Extract the (x, y) coordinate from the center of the cell holding the provided text.  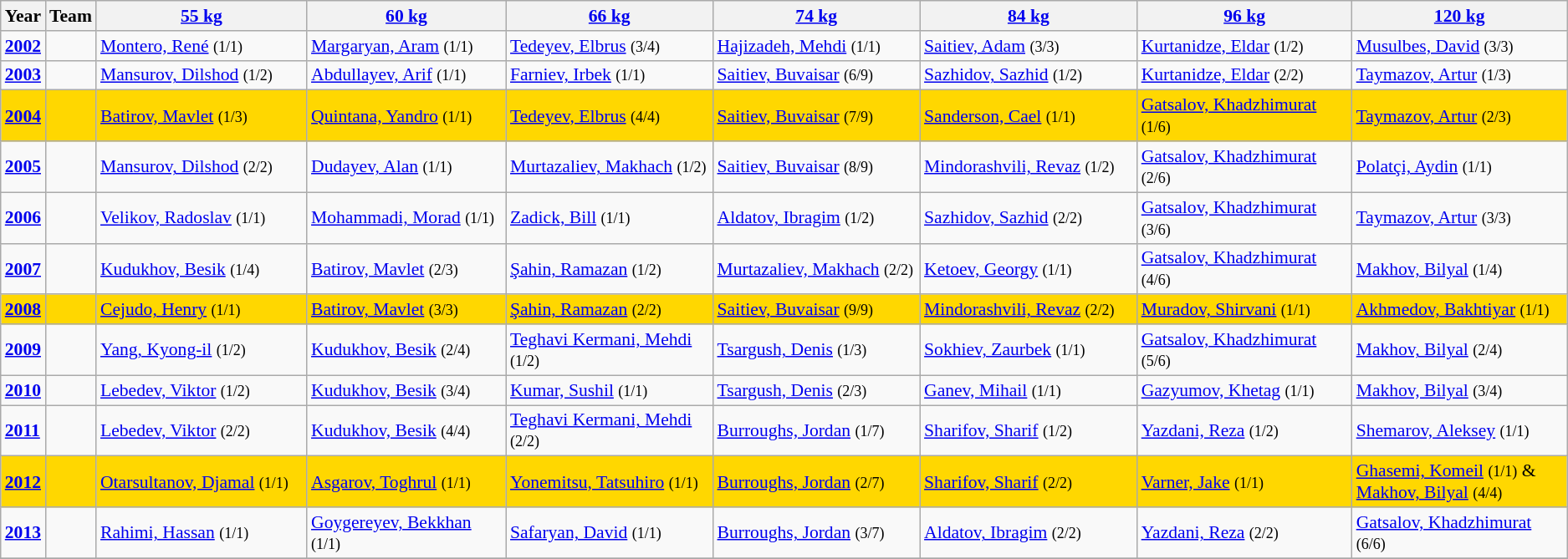
2003 (23, 75)
Ghasemi, Komeil (1/1) & Makhov, Bilyal (4/4) (1460, 481)
Akhmedov, Bakhtiyar (1/1) (1460, 310)
Mindorashvili, Revaz (2/2) (1029, 310)
Burroughs, Jordan (3/7) (816, 533)
Quintana, Yandro (1/1) (406, 115)
Velikov, Radoslav (1/1) (202, 217)
Tsargush, Denis (1/3) (816, 349)
55 kg (202, 16)
Ganev, Mihail (1/1) (1029, 390)
Yazdani, Reza (2/2) (1244, 533)
2009 (23, 349)
Gatsalov, Khadzhimurat (5/6) (1244, 349)
Kurtanidze, Eldar (1/2) (1244, 46)
Sanderson, Cael (1/1) (1029, 115)
Murtazaliev, Makhach (1/2) (610, 167)
2012 (23, 481)
Sazhidov, Sazhid (1/2) (1029, 75)
Burroughs, Jordan (2/7) (816, 481)
Saitiev, Buvaisar (8/9) (816, 167)
Abdullayev, Arif (1/1) (406, 75)
Kumar, Sushil (1/1) (610, 390)
Tedeyev, Elbrus (3/4) (610, 46)
Team (70, 16)
2011 (23, 431)
Gazyumov, Khetag (1/1) (1244, 390)
Shemarov, Aleksey (1/1) (1460, 431)
Aldatov, Ibragim (1/2) (816, 217)
Ketoev, Georgy (1/1) (1029, 269)
Dudayev, Alan (1/1) (406, 167)
Year (23, 16)
Sokhiev, Zaurbek (1/1) (1029, 349)
60 kg (406, 16)
Burroughs, Jordan (1/7) (816, 431)
Kudukhov, Besik (3/4) (406, 390)
2004 (23, 115)
Goygereyev, Bekkhan (1/1) (406, 533)
2006 (23, 217)
2013 (23, 533)
Batirov, Mavlet (3/3) (406, 310)
Şahin, Ramazan (1/2) (610, 269)
2010 (23, 390)
Hajizadeh, Mehdi (1/1) (816, 46)
Makhov, Bilyal (1/4) (1460, 269)
Teghavi Kermani, Mehdi (2/2) (610, 431)
Tedeyev, Elbrus (4/4) (610, 115)
Varner, Jake (1/1) (1244, 481)
Taymazov, Artur (3/3) (1460, 217)
Saitiev, Buvaisar (9/9) (816, 310)
120 kg (1460, 16)
Mohammadi, Morad (1/1) (406, 217)
Yazdani, Reza (1/2) (1244, 431)
Montero, René (1/1) (202, 46)
Asgarov, Toghrul (1/1) (406, 481)
Polatçi, Aydin (1/1) (1460, 167)
Tsargush, Denis (2/3) (816, 390)
Gatsalov, Khadzhimurat (4/6) (1244, 269)
Gatsalov, Khadzhimurat (1/6) (1244, 115)
Mansurov, Dilshod (2/2) (202, 167)
Teghavi Kermani, Mehdi (1/2) (610, 349)
Musulbes, David (3/3) (1460, 46)
2008 (23, 310)
84 kg (1029, 16)
Şahin, Ramazan (2/2) (610, 310)
96 kg (1244, 16)
Aldatov, Ibragim (2/2) (1029, 533)
Safaryan, David (1/1) (610, 533)
Makhov, Bilyal (3/4) (1460, 390)
2005 (23, 167)
Yang, Kyong-il (1/2) (202, 349)
Farniev, Irbek (1/1) (610, 75)
Mindorashvili, Revaz (1/2) (1029, 167)
Muradov, Shirvani (1/1) (1244, 310)
Taymazov, Artur (2/3) (1460, 115)
Gatsalov, Khadzhimurat (2/6) (1244, 167)
Saitiev, Buvaisar (7/9) (816, 115)
Mansurov, Dilshod (1/2) (202, 75)
Batirov, Mavlet (2/3) (406, 269)
Sazhidov, Sazhid (2/2) (1029, 217)
Gatsalov, Khadzhimurat (6/6) (1460, 533)
Gatsalov, Khadzhimurat (3/6) (1244, 217)
Sharifov, Sharif (2/2) (1029, 481)
Lebedev, Viktor (2/2) (202, 431)
Yonemitsu, Tatsuhiro (1/1) (610, 481)
Saitiev, Buvaisar (6/9) (816, 75)
Rahimi, Hassan (1/1) (202, 533)
Saitiev, Adam (3/3) (1029, 46)
2007 (23, 269)
Murtazaliev, Makhach (2/2) (816, 269)
Kudukhov, Besik (2/4) (406, 349)
Kurtanidze, Eldar (2/2) (1244, 75)
2002 (23, 46)
74 kg (816, 16)
Taymazov, Artur (1/3) (1460, 75)
Kudukhov, Besik (4/4) (406, 431)
66 kg (610, 16)
Sharifov, Sharif (1/2) (1029, 431)
Makhov, Bilyal (2/4) (1460, 349)
Zadick, Bill (1/1) (610, 217)
Cejudo, Henry (1/1) (202, 310)
Batirov, Mavlet (1/3) (202, 115)
Lebedev, Viktor (1/2) (202, 390)
Kudukhov, Besik (1/4) (202, 269)
Otarsultanov, Djamal (1/1) (202, 481)
Margaryan, Aram (1/1) (406, 46)
